Provide the (x, y) coordinate of the cell's center where the given text is located.  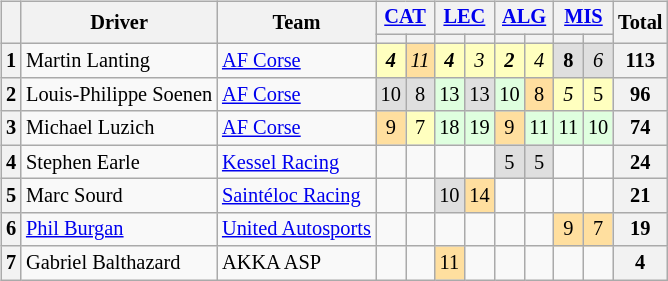
Louis-Philippe Soenen (119, 95)
Kessel Racing (296, 162)
MIS (584, 18)
Gabriel Balthazard (119, 263)
24 (640, 162)
Total (640, 22)
96 (640, 95)
Stephen Earle (119, 162)
Phil Burgan (119, 229)
Martin Lanting (119, 61)
Marc Sourd (119, 196)
Michael Luzich (119, 128)
1 (11, 61)
Driver (119, 22)
LEC (464, 18)
14 (479, 196)
CAT (406, 18)
Saintéloc Racing (296, 196)
74 (640, 128)
AKKA ASP (296, 263)
113 (640, 61)
Team (296, 22)
21 (640, 196)
ALG (524, 18)
18 (449, 128)
United Autosports (296, 229)
